Output the [X, Y] coordinate of the center of the cell containing the given text.  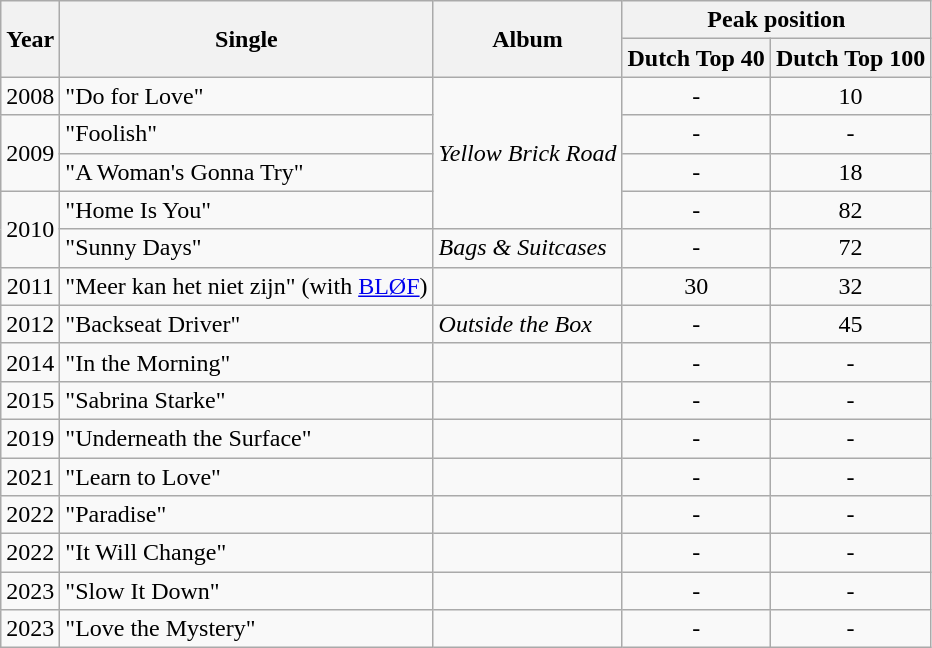
Peak position [776, 20]
Album [528, 39]
82 [850, 210]
30 [696, 286]
2008 [30, 96]
Dutch Top 40 [696, 58]
"In the Morning" [246, 362]
2015 [30, 400]
2019 [30, 438]
"Paradise" [246, 515]
"Foolish" [246, 134]
2012 [30, 324]
72 [850, 248]
Bags & Suitcases [528, 248]
10 [850, 96]
2014 [30, 362]
2021 [30, 477]
"Meer kan het niet zijn" (with BLØF) [246, 286]
18 [850, 172]
"Underneath the Surface" [246, 438]
2009 [30, 153]
2011 [30, 286]
"Love the Mystery" [246, 629]
Dutch Top 100 [850, 58]
"Sunny Days" [246, 248]
"Sabrina Starke" [246, 400]
45 [850, 324]
"Home Is You" [246, 210]
"Learn to Love" [246, 477]
2010 [30, 229]
"Slow It Down" [246, 591]
Outside the Box [528, 324]
"Backseat Driver" [246, 324]
Yellow Brick Road [528, 153]
"Do for Love" [246, 96]
"A Woman's Gonna Try" [246, 172]
32 [850, 286]
Single [246, 39]
Year [30, 39]
"It Will Change" [246, 553]
